Locate the cell with the specified text and output its [x, y] center coordinate. 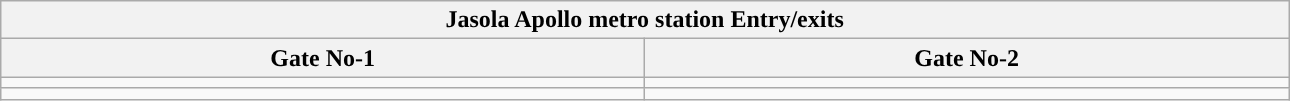
Jasola Apollo metro station Entry/exits [645, 20]
Gate No-1 [323, 58]
Gate No-2 [967, 58]
